Scan for the cell matching the given text and deliver its (x, y) coordinate at center. 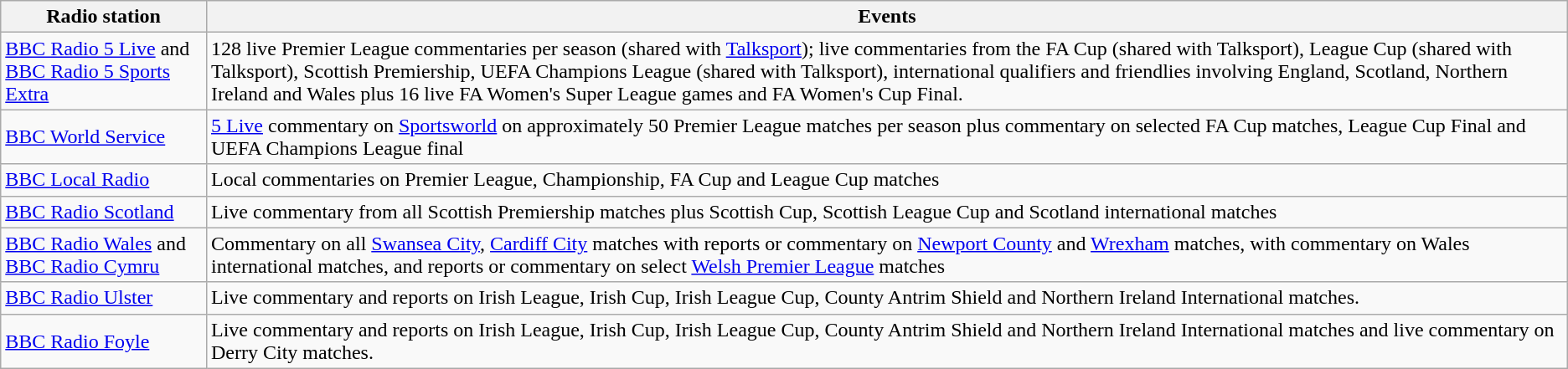
BBC World Service (104, 137)
Live commentary and reports on Irish League, Irish Cup, Irish League Cup, County Antrim Shield and Northern Ireland International matches. (886, 298)
BBC Radio Ulster (104, 298)
BBC Radio Wales and BBC Radio Cymru (104, 254)
BBC Local Radio (104, 180)
Live commentary from all Scottish Premiership matches plus Scottish Cup, Scottish League Cup and Scotland international matches (886, 212)
BBC Radio Foyle (104, 341)
BBC Radio Scotland (104, 212)
BBC Radio 5 Live and BBC Radio 5 Sports Extra (104, 71)
Radio station (104, 17)
Local commentaries on Premier League, Championship, FA Cup and League Cup matches (886, 180)
Events (886, 17)
